Pinpoint the cell where the given text exists, returning its [X, Y] midpoint coordinate. 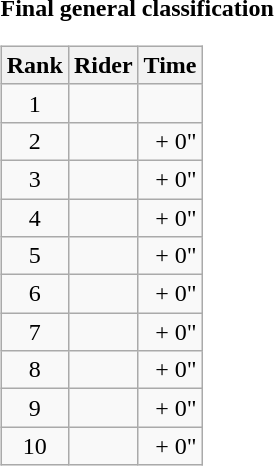
3 [34, 179]
6 [34, 294]
4 [34, 217]
7 [34, 332]
Rider [103, 65]
Rank [34, 65]
8 [34, 370]
9 [34, 408]
1 [34, 103]
10 [34, 446]
2 [34, 141]
5 [34, 256]
Time [170, 65]
